Identify which cell holds the provided text, then report its [x, y] central coordinate. 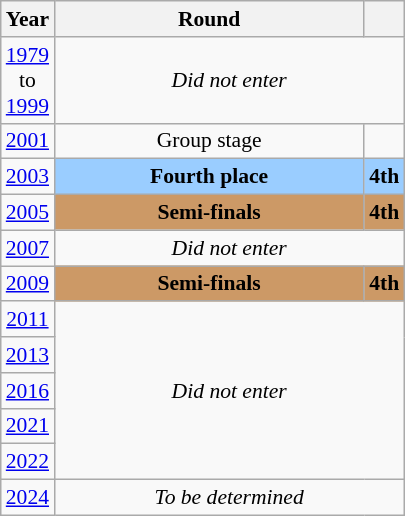
Fourth place [209, 177]
2007 [28, 248]
1979to1999 [28, 80]
2011 [28, 320]
Group stage [209, 141]
2003 [28, 177]
Year [28, 19]
2005 [28, 213]
2013 [28, 355]
2001 [28, 141]
2009 [28, 284]
2024 [28, 498]
2016 [28, 391]
2021 [28, 426]
To be determined [229, 498]
2022 [28, 462]
Round [209, 19]
